Locate the cell with the specified text and output its (X, Y) center coordinate. 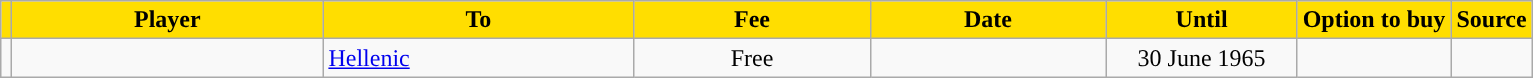
Free (752, 58)
Until (1202, 20)
Source (1492, 20)
Player (168, 20)
Fee (752, 20)
Hellenic (478, 58)
Date (988, 20)
30 June 1965 (1202, 58)
To (478, 20)
Option to buy (1374, 20)
